For the text-containing cell, return its midpoint in (X, Y) coordinate format. 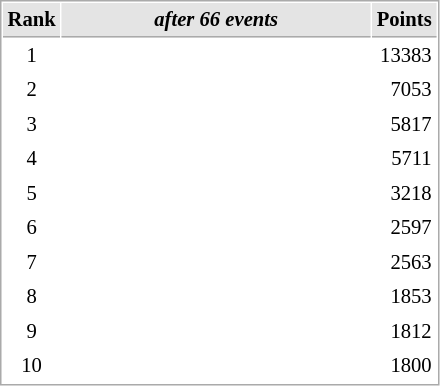
7053 (404, 90)
3 (32, 124)
1 (32, 56)
1812 (404, 332)
2 (32, 90)
1800 (404, 366)
2563 (404, 262)
5 (32, 194)
5711 (404, 158)
2597 (404, 228)
4 (32, 158)
9 (32, 332)
3218 (404, 194)
after 66 events (216, 20)
Points (404, 20)
10 (32, 366)
13383 (404, 56)
1853 (404, 296)
8 (32, 296)
Rank (32, 20)
6 (32, 228)
5817 (404, 124)
7 (32, 262)
